From the cell containing the given text, extract its center point as (x, y) coordinate. 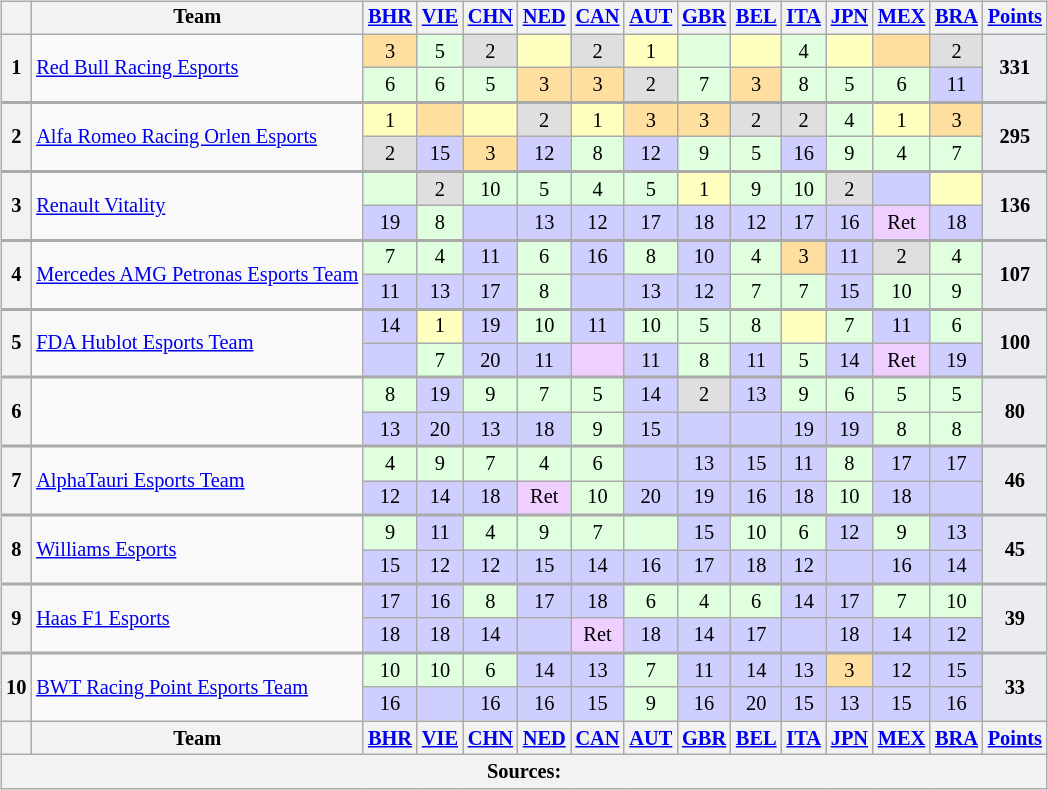
Williams Esports (197, 550)
Haas F1 Esports (197, 618)
331 (1015, 68)
46 (1015, 480)
33 (1015, 687)
295 (1015, 136)
80 (1015, 412)
FDA Hublot Esports Team (197, 344)
AlphaTauri Esports Team (197, 480)
45 (1015, 550)
39 (1015, 618)
Alfa Romeo Racing Orlen Esports (197, 136)
107 (1015, 274)
136 (1015, 206)
Sources: (524, 772)
Red Bull Racing Esports (197, 68)
Renault Vitality (197, 206)
Mercedes AMG Petronas Esports Team (197, 274)
100 (1015, 344)
BWT Racing Point Esports Team (197, 687)
